Determine the [x, y] coordinate at the center of the cell enclosing the given text.  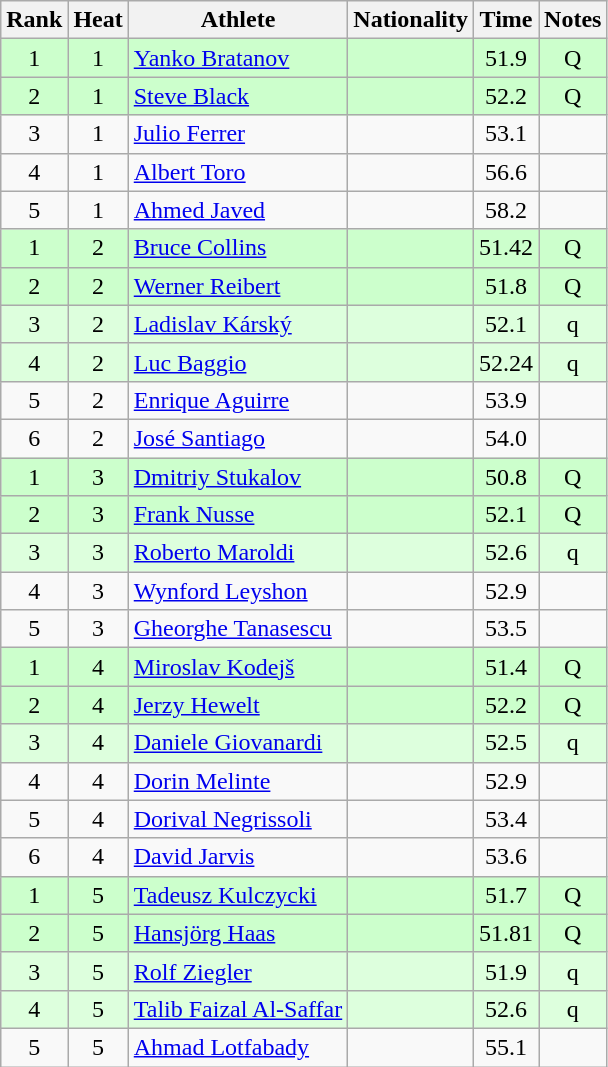
Ahmed Javed [238, 210]
Ladislav Kárský [238, 324]
Heat [98, 20]
Daniele Giovanardi [238, 743]
Enrique Aguirre [238, 400]
53.1 [506, 134]
Roberto Maroldi [238, 553]
Frank Nusse [238, 515]
Bruce Collins [238, 248]
Athlete [238, 20]
Julio Ferrer [238, 134]
Gheorghe Tanasescu [238, 629]
Rank [34, 20]
51.81 [506, 933]
53.6 [506, 857]
Hansjörg Haas [238, 933]
Rolf Ziegler [238, 971]
Miroslav Kodejš [238, 667]
54.0 [506, 438]
53.9 [506, 400]
Luc Baggio [238, 362]
José Santiago [238, 438]
51.4 [506, 667]
51.42 [506, 248]
53.4 [506, 819]
50.8 [506, 477]
53.5 [506, 629]
58.2 [506, 210]
Wynford Leyshon [238, 591]
David Jarvis [238, 857]
Jerzy Hewelt [238, 705]
Nationality [411, 20]
51.8 [506, 286]
Yanko Bratanov [238, 58]
Steve Black [238, 96]
52.5 [506, 743]
Talib Faizal Al-Saffar [238, 1009]
51.7 [506, 895]
Tadeusz Kulczycki [238, 895]
Dorin Melinte [238, 781]
Dorival Negrissoli [238, 819]
Notes [573, 20]
Werner Reibert [238, 286]
56.6 [506, 172]
Time [506, 20]
Dmitriy Stukalov [238, 477]
52.24 [506, 362]
Ahmad Lotfabady [238, 1047]
Albert Toro [238, 172]
55.1 [506, 1047]
